Output the (X, Y) coordinate of the center of the cell containing the given text.  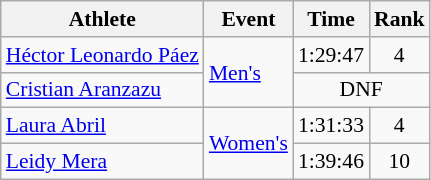
Rank (400, 19)
Men's (248, 72)
1:29:47 (331, 55)
1:31:33 (331, 126)
Laura Abril (102, 126)
Leidy Mera (102, 162)
DNF (362, 90)
Women's (248, 144)
10 (400, 162)
Héctor Leonardo Páez (102, 55)
Athlete (102, 19)
Event (248, 19)
Cristian Aranzazu (102, 90)
Time (331, 19)
1:39:46 (331, 162)
